Return the [x, y] coordinate for the center point of the cell that contains the specified text.  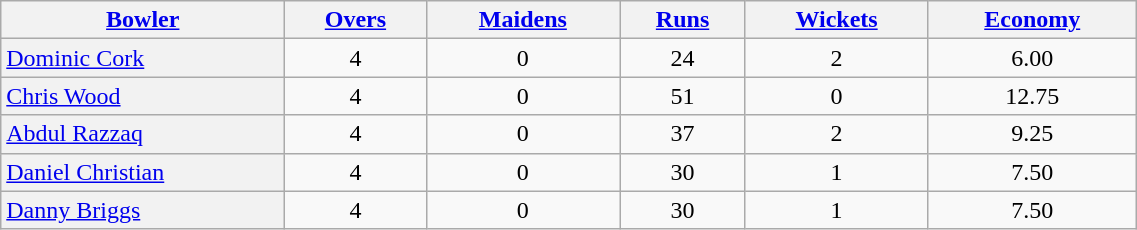
12.75 [1032, 96]
9.25 [1032, 134]
Runs [683, 20]
37 [683, 134]
Wickets [836, 20]
Economy [1032, 20]
Chris Wood [143, 96]
Maidens [523, 20]
Abdul Razzaq [143, 134]
Daniel Christian [143, 172]
24 [683, 58]
Dominic Cork [143, 58]
Bowler [143, 20]
51 [683, 96]
Danny Briggs [143, 210]
Overs [356, 20]
6.00 [1032, 58]
